Determine the [X, Y] coordinate at the center of the cell enclosing the given text.  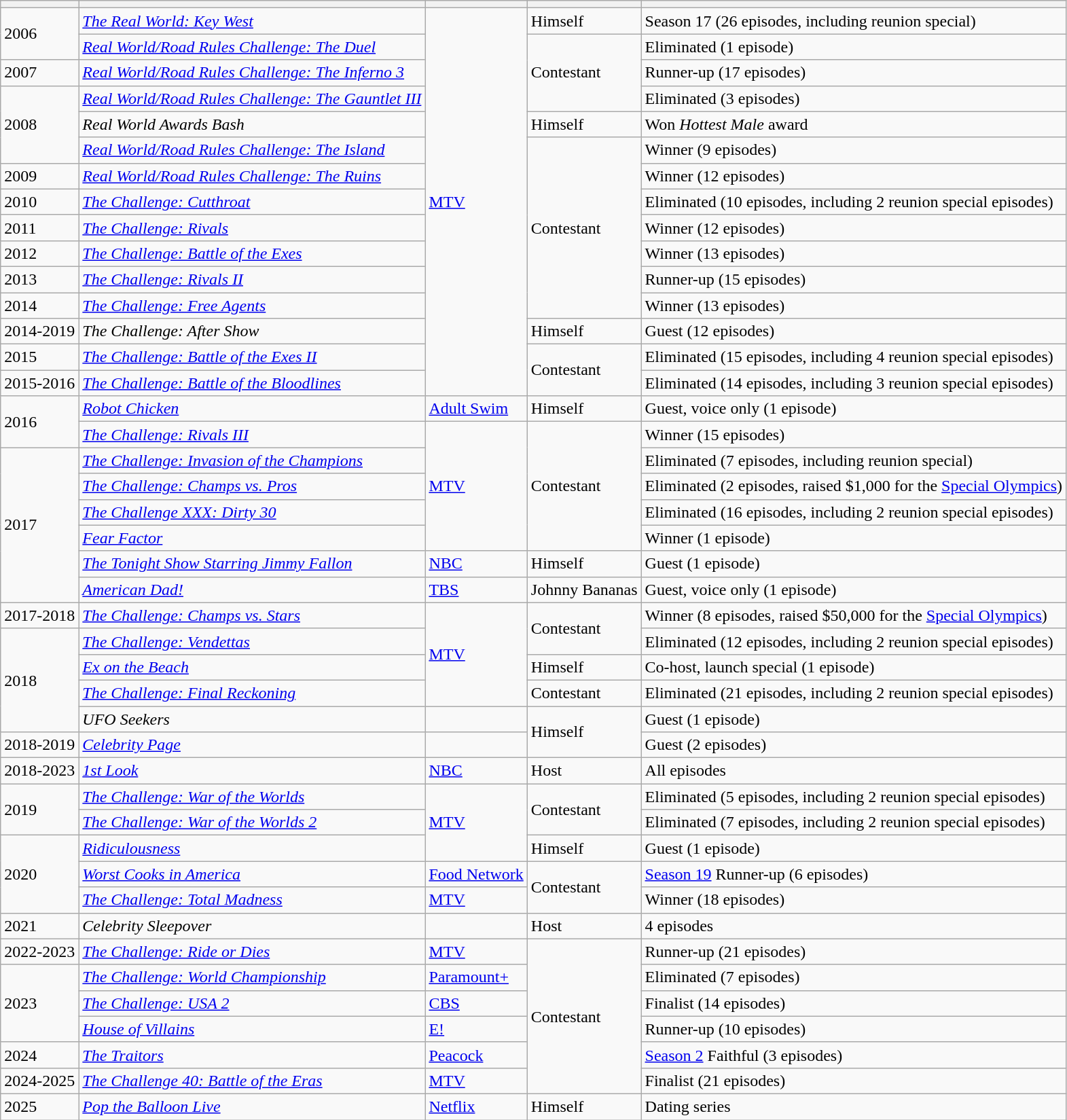
Eliminated (16 episodes, including 2 reunion special episodes) [854, 512]
2021 [39, 926]
Guest (12 episodes) [854, 331]
Eliminated (15 episodes, including 4 reunion special episodes) [854, 357]
Fear Factor [252, 538]
2014-2019 [39, 331]
2023 [39, 1003]
Real World/Road Rules Challenge: The Ruins [252, 176]
The Challenge: Final Reckoning [252, 693]
2015 [39, 357]
The Challenge: Battle of the Bloodlines [252, 383]
Eliminated (7 episodes) [854, 977]
2016 [39, 422]
2018-2023 [39, 771]
The Challenge: Rivals [252, 228]
The Tonight Show Starring Jimmy Fallon [252, 564]
Runner-up (15 episodes) [854, 279]
The Traitors [252, 1055]
Winner (18 episodes) [854, 900]
Eliminated (7 episodes, including reunion special) [854, 460]
Eliminated (3 episodes) [854, 98]
2008 [39, 124]
2010 [39, 202]
Ex on the Beach [252, 667]
The Challenge: Rivals III [252, 435]
Ridiculousness [252, 848]
2025 [39, 1106]
2024 [39, 1055]
UFO Seekers [252, 719]
2007 [39, 73]
E! [476, 1029]
Season 19 Runner-up (6 episodes) [854, 874]
The Challenge: War of the Worlds [252, 797]
2017 [39, 525]
Finalist (21 episodes) [854, 1081]
2006 [39, 34]
Winner (9 episodes) [854, 150]
Real World/Road Rules Challenge: The Gauntlet III [252, 98]
The Challenge: Ride or Dies [252, 952]
Won Hottest Male award [854, 124]
2022-2023 [39, 952]
All episodes [854, 771]
2014 [39, 305]
Eliminated (10 episodes, including 2 reunion special episodes) [854, 202]
Runner-up (21 episodes) [854, 952]
Real World Awards Bash [252, 124]
Co-host, launch special (1 episode) [854, 667]
The Challenge: Rivals II [252, 279]
2009 [39, 176]
Eliminated (21 episodes, including 2 reunion special episodes) [854, 693]
2013 [39, 279]
Eliminated (5 episodes, including 2 reunion special episodes) [854, 797]
2012 [39, 253]
The Challenge: Battle of the Exes [252, 253]
Real World/Road Rules Challenge: The Island [252, 150]
CBS [476, 1003]
Winner (8 episodes, raised $50,000 for the Special Olympics) [854, 615]
The Real World: Key West [252, 21]
Eliminated (12 episodes, including 2 reunion special episodes) [854, 641]
House of Villains [252, 1029]
Season 17 (26 episodes, including reunion special) [854, 21]
Pop the Balloon Live [252, 1106]
2011 [39, 228]
2018 [39, 680]
2017-2018 [39, 615]
The Challenge: Free Agents [252, 305]
Runner-up (17 episodes) [854, 73]
The Challenge: Cutthroat [252, 202]
Worst Cooks in America [252, 874]
Eliminated (7 episodes, including 2 reunion special episodes) [854, 823]
The Challenge: Invasion of the Champions [252, 460]
2018-2019 [39, 745]
Johnny Bananas [584, 590]
The Challenge XXX: Dirty 30 [252, 512]
Dating series [854, 1106]
Season 2 Faithful (3 episodes) [854, 1055]
The Challenge: War of the Worlds 2 [252, 823]
2024-2025 [39, 1081]
The Challenge: Champs vs. Stars [252, 615]
Celebrity Page [252, 745]
The Challenge: Total Madness [252, 900]
Guest (2 episodes) [854, 745]
The Challenge: Champs vs. Pros [252, 486]
1st Look [252, 771]
The Challenge: Vendettas [252, 641]
Food Network [476, 874]
2015-2016 [39, 383]
The Challenge 40: Battle of the Eras [252, 1081]
The Challenge: After Show [252, 331]
Eliminated (2 episodes, raised $1,000 for the Special Olympics) [854, 486]
Real World/Road Rules Challenge: The Duel [252, 47]
Peacock [476, 1055]
Eliminated (1 episode) [854, 47]
The Challenge: World Championship [252, 977]
Celebrity Sleepover [252, 926]
Eliminated (14 episodes, including 3 reunion special episodes) [854, 383]
Finalist (14 episodes) [854, 1003]
The Challenge: Battle of the Exes II [252, 357]
Runner-up (10 episodes) [854, 1029]
Adult Swim [476, 409]
Real World/Road Rules Challenge: The Inferno 3 [252, 73]
Paramount+ [476, 977]
TBS [476, 590]
The Challenge: USA 2 [252, 1003]
4 episodes [854, 926]
Netflix [476, 1106]
American Dad! [252, 590]
Robot Chicken [252, 409]
Winner (1 episode) [854, 538]
Winner (15 episodes) [854, 435]
2020 [39, 874]
2019 [39, 810]
